For the text-containing cell, return its midpoint in [x, y] coordinate format. 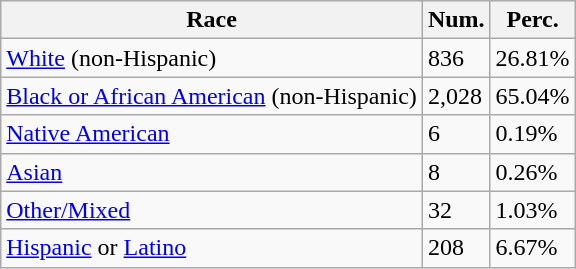
6.67% [532, 248]
2,028 [456, 96]
Other/Mixed [212, 210]
Asian [212, 172]
6 [456, 134]
Black or African American (non-Hispanic) [212, 96]
208 [456, 248]
65.04% [532, 96]
Hispanic or Latino [212, 248]
Num. [456, 20]
Native American [212, 134]
836 [456, 58]
32 [456, 210]
Perc. [532, 20]
0.26% [532, 172]
8 [456, 172]
White (non-Hispanic) [212, 58]
1.03% [532, 210]
26.81% [532, 58]
Race [212, 20]
0.19% [532, 134]
